Find where the given text appears and provide that cell's center as [X, Y] coordinate. 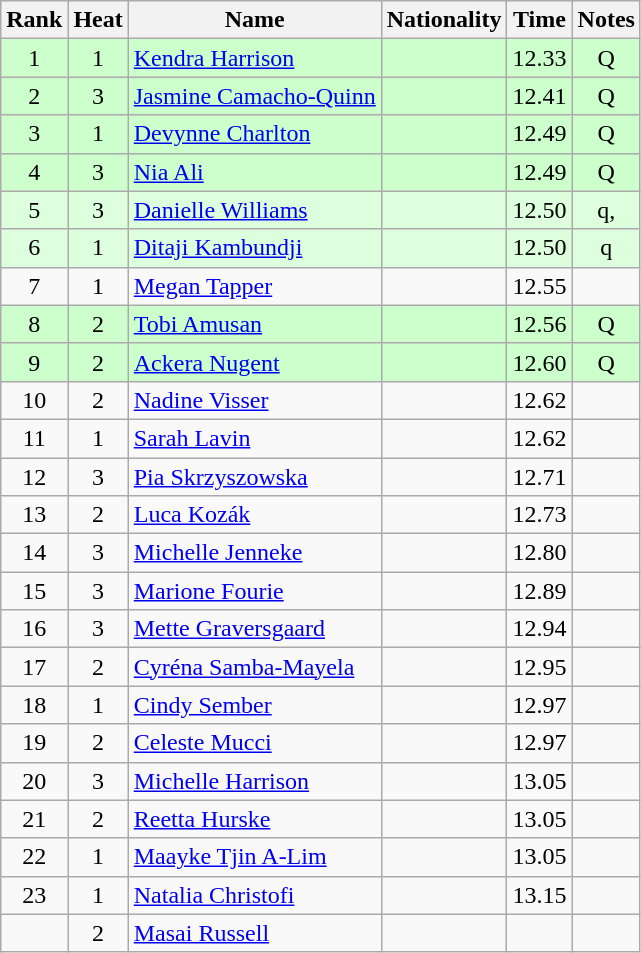
Luca Kozák [254, 515]
Heat [98, 20]
Kendra Harrison [254, 58]
12.56 [540, 324]
12.41 [540, 96]
12.89 [540, 591]
16 [34, 629]
q, [606, 210]
13 [34, 515]
Sarah Lavin [254, 438]
20 [34, 781]
8 [34, 324]
10 [34, 400]
Cyréna Samba-Mayela [254, 667]
Megan Tapper [254, 286]
q [606, 248]
19 [34, 743]
11 [34, 438]
Natalia Christofi [254, 895]
Notes [606, 20]
Maayke Tjin A-Lim [254, 857]
5 [34, 210]
Mette Graversgaard [254, 629]
Nadine Visser [254, 400]
22 [34, 857]
14 [34, 553]
Ditaji Kambundji [254, 248]
13.15 [540, 895]
Devynne Charlton [254, 134]
Name [254, 20]
Marione Fourie [254, 591]
4 [34, 172]
21 [34, 819]
Tobi Amusan [254, 324]
23 [34, 895]
12 [34, 477]
Michelle Harrison [254, 781]
6 [34, 248]
Pia Skrzyszowska [254, 477]
Masai Russell [254, 933]
15 [34, 591]
7 [34, 286]
18 [34, 705]
12.55 [540, 286]
Jasmine Camacho-Quinn [254, 96]
Danielle Williams [254, 210]
Cindy Sember [254, 705]
Michelle Jenneke [254, 553]
9 [34, 362]
Reetta Hurske [254, 819]
Nia Ali [254, 172]
Rank [34, 20]
12.80 [540, 553]
17 [34, 667]
Celeste Mucci [254, 743]
12.73 [540, 515]
12.71 [540, 477]
Time [540, 20]
12.95 [540, 667]
12.94 [540, 629]
Nationality [444, 20]
Ackera Nugent [254, 362]
12.60 [540, 362]
12.33 [540, 58]
